Provide the [X, Y] coordinate of the cell's center where the given text is located.  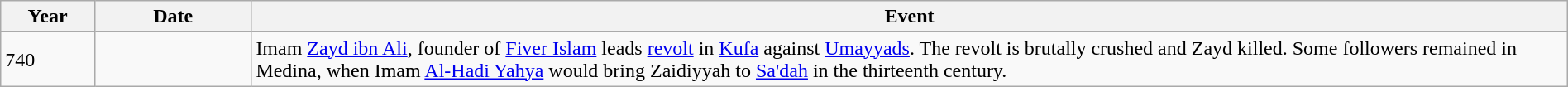
740 [48, 60]
Date [172, 17]
Event [910, 17]
Year [48, 17]
